Detect which cell encompasses the target text, then output its [X, Y] center coordinate. 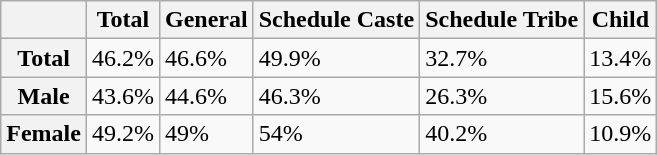
26.3% [502, 96]
49% [206, 134]
General [206, 20]
Schedule Tribe [502, 20]
40.2% [502, 134]
Child [620, 20]
Female [44, 134]
46.6% [206, 58]
10.9% [620, 134]
46.2% [122, 58]
49.2% [122, 134]
13.4% [620, 58]
54% [336, 134]
43.6% [122, 96]
32.7% [502, 58]
44.6% [206, 96]
Schedule Caste [336, 20]
Male [44, 96]
15.6% [620, 96]
46.3% [336, 96]
49.9% [336, 58]
